Search for the cell housing the specified text and yield its [x, y] center coordinate. 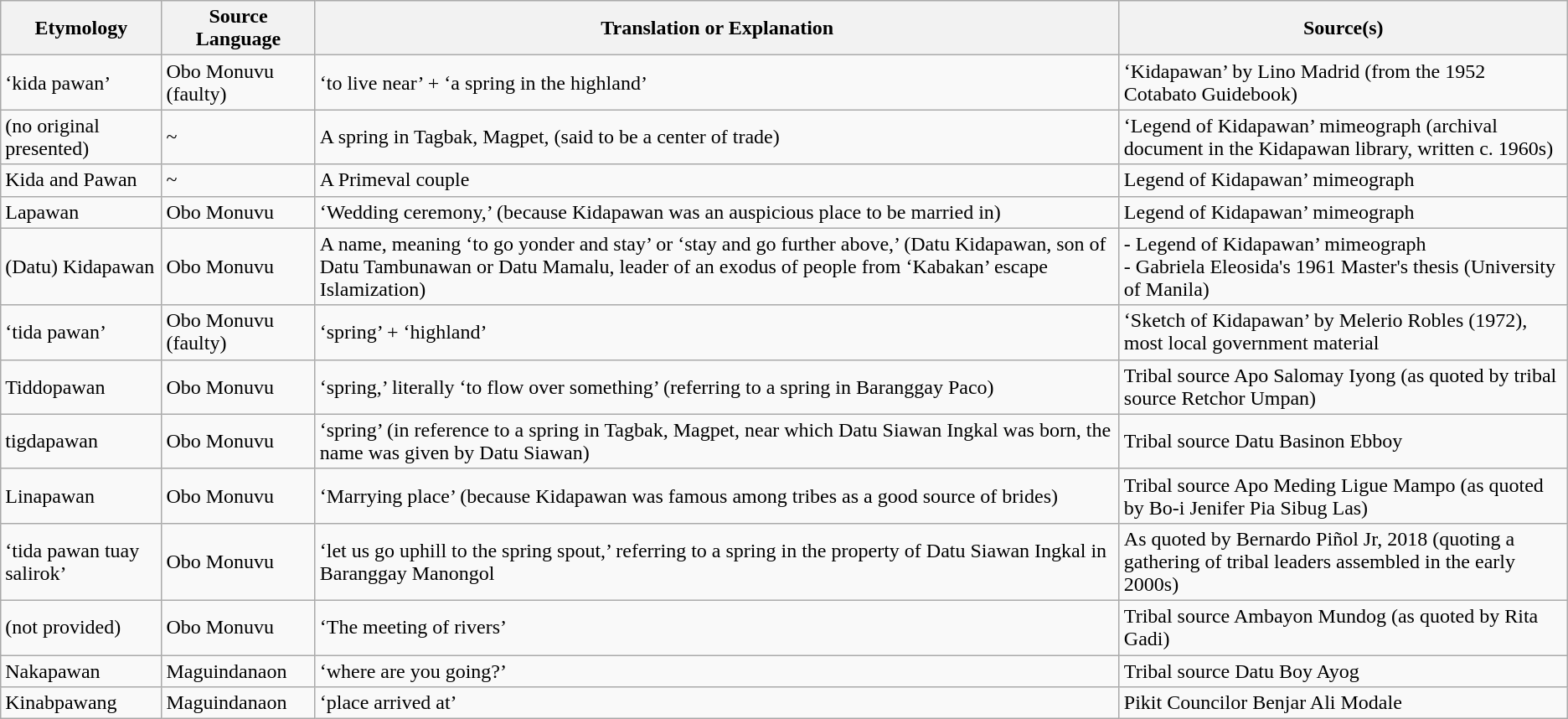
‘kida pawan’ [81, 82]
Tribal source Datu Boy Ayog [1344, 671]
Etymology [81, 28]
As quoted by Bernardo Piñol Jr, 2018 (quoting a gathering of tribal leaders assembled in the early 2000s) [1344, 561]
(Datu) Kidapawan [81, 266]
Lapawan [81, 212]
‘let us go uphill to the spring spout,’ referring to a spring in the property of Datu Siawan Ingkal in Baranggay Manongol [717, 561]
‘Kidapawan’ by Lino Madrid (from the 1952 Cotabato Guidebook) [1344, 82]
Kida and Pawan [81, 180]
‘Marrying place’ (because Kidapawan was famous among tribes as a good source of brides) [717, 496]
Source Language [238, 28]
tigdapawan [81, 441]
Kinabpawang [81, 703]
‘tida pawan’ [81, 332]
‘spring,’ literally ‘to flow over something’ (referring to a spring in Baranggay Paco) [717, 387]
Tribal source Datu Basinon Ebboy [1344, 441]
Linapawan [81, 496]
Tribal source Apo Meding Ligue Mampo (as quoted by Bo-i Jenifer Pia Sibug Las) [1344, 496]
‘The meeting of rivers’ [717, 627]
‘to live near’ + ‘a spring in the highland’ [717, 82]
(not provided) [81, 627]
Source(s) [1344, 28]
‘Legend of Kidapawan’ mimeograph (archival document in the Kidapawan library, written c. 1960s) [1344, 137]
‘spring’ (in reference to a spring in Tagbak, Magpet, near which Datu Siawan Ingkal was born, the name was given by Datu Siawan) [717, 441]
A spring in Tagbak, Magpet, (said to be a center of trade) [717, 137]
‘where are you going?’ [717, 671]
‘place arrived at’ [717, 703]
- Legend of Kidapawan’ mimeograph- Gabriela Eleosida's 1961 Master's thesis (University of Manila) [1344, 266]
(no original presented) [81, 137]
‘Sketch of Kidapawan’ by Melerio Robles (1972), most local government material [1344, 332]
Pikit Councilor Benjar Ali Modale [1344, 703]
Translation or Explanation [717, 28]
Nakapawan [81, 671]
Tiddopawan [81, 387]
‘tida pawan tuay salirok’ [81, 561]
‘spring’ + ‘highland’ [717, 332]
‘Wedding ceremony,’ (because Kidapawan was an auspicious place to be married in) [717, 212]
Tribal source Ambayon Mundog (as quoted by Rita Gadi) [1344, 627]
Tribal source Apo Salomay Iyong (as quoted by tribal source Retchor Umpan) [1344, 387]
A Primeval couple [717, 180]
